Identify which cell holds the provided text, then report its [X, Y] central coordinate. 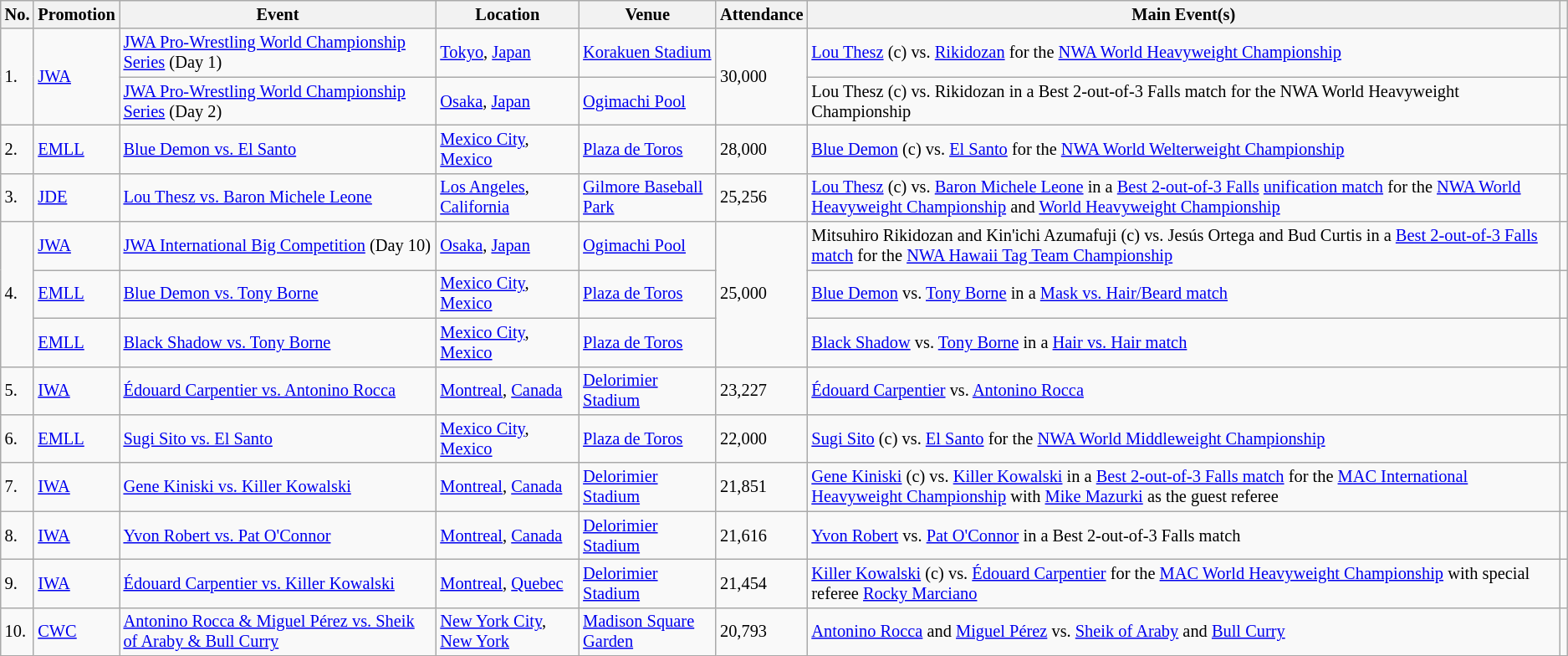
Main Event(s) [1183, 14]
21,851 [761, 487]
22,000 [761, 438]
Sugi Sito (c) vs. El Santo for the NWA World Middleweight Championship [1183, 438]
21,616 [761, 536]
25,000 [761, 295]
Lou Thesz (c) vs. Rikidozan for the NWA World Heavyweight Championship [1183, 53]
8. [18, 536]
10. [18, 632]
Gene Kiniski vs. Killer Kowalski [278, 487]
Black Shadow vs. Tony Borne [278, 342]
20,793 [761, 632]
Lou Thesz (c) vs. Rikidozan in a Best 2-out-of-3 Falls match for the NWA World Heavyweight Championship [1183, 101]
6. [18, 438]
25,256 [761, 197]
JWA International Big Competition (Day 10) [278, 246]
Yvon Robert vs. Pat O'Connor in a Best 2-out-of-3 Falls match [1183, 536]
23,227 [761, 391]
Antonino Rocca and Miguel Pérez vs. Sheik of Araby and Bull Curry [1183, 632]
28,000 [761, 149]
4. [18, 295]
21,454 [761, 583]
Blue Demon (c) vs. El Santo for the NWA World Welterweight Championship [1183, 149]
Black Shadow vs. Tony Borne in a Hair vs. Hair match [1183, 342]
Lou Thesz vs. Baron Michele Leone [278, 197]
Antonino Rocca & Miguel Pérez vs. Sheik of Araby & Bull Curry [278, 632]
Sugi Sito vs. El Santo [278, 438]
30,000 [761, 77]
Gilmore Baseball Park [647, 197]
Korakuen Stadium [647, 53]
JDE [76, 197]
Killer Kowalski (c) vs. Édouard Carpentier for the MAC World Heavyweight Championship with special referee Rocky Marciano [1183, 583]
3. [18, 197]
Promotion [76, 14]
No. [18, 14]
Tokyo, Japan [507, 53]
1. [18, 77]
9. [18, 583]
Venue [647, 14]
CWC [76, 632]
Yvon Robert vs. Pat O'Connor [278, 536]
Blue Demon vs. Tony Borne in a Mask vs. Hair/Beard match [1183, 294]
Los Angeles, California [507, 197]
JWA Pro-Wrestling World Championship Series (Day 1) [278, 53]
5. [18, 391]
Blue Demon vs. El Santo [278, 149]
Édouard Carpentier vs. Killer Kowalski [278, 583]
JWA Pro-Wrestling World Championship Series (Day 2) [278, 101]
2. [18, 149]
Montreal, Quebec [507, 583]
Event [278, 14]
Blue Demon vs. Tony Borne [278, 294]
7. [18, 487]
Madison Square Garden [647, 632]
Attendance [761, 14]
Location [507, 14]
New York City, New York [507, 632]
